Detect which cell encompasses the target text, then output its [x, y] center coordinate. 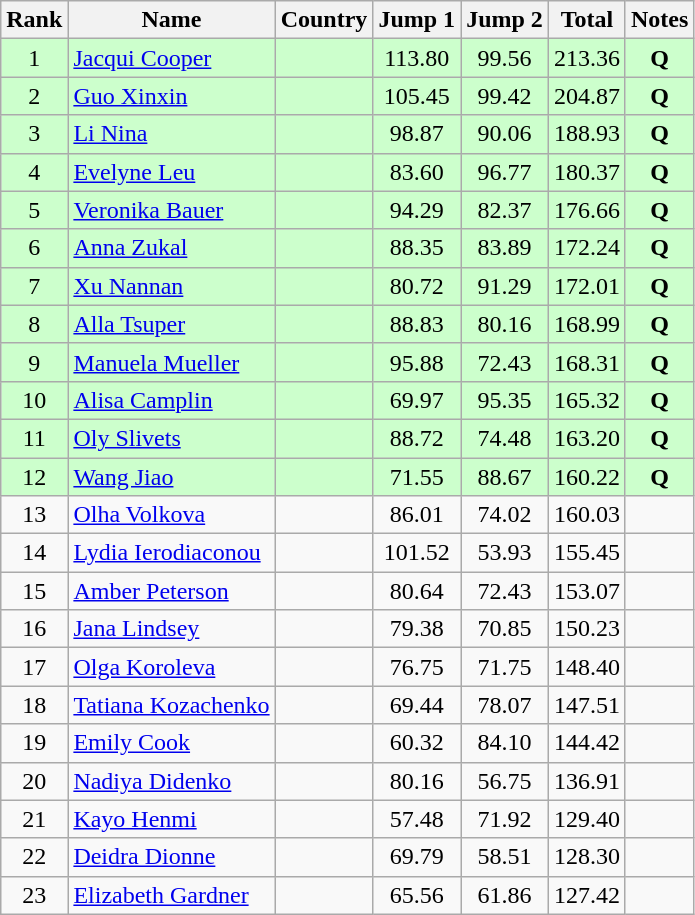
5 [34, 210]
91.29 [505, 286]
Anna Zukal [172, 248]
204.87 [586, 96]
57.48 [417, 819]
99.56 [505, 58]
98.87 [417, 134]
155.45 [586, 553]
20 [34, 781]
Jump 2 [505, 20]
168.99 [586, 324]
61.86 [505, 895]
90.06 [505, 134]
Country [324, 20]
58.51 [505, 857]
Rank [34, 20]
Elizabeth Gardner [172, 895]
60.32 [417, 743]
21 [34, 819]
Xu Nannan [172, 286]
1 [34, 58]
3 [34, 134]
Total [586, 20]
86.01 [417, 515]
16 [34, 629]
74.48 [505, 438]
69.97 [417, 400]
53.93 [505, 553]
6 [34, 248]
Wang Jiao [172, 477]
76.75 [417, 667]
78.07 [505, 705]
71.92 [505, 819]
Alisa Camplin [172, 400]
10 [34, 400]
18 [34, 705]
147.51 [586, 705]
101.52 [417, 553]
99.42 [505, 96]
Deidra Dionne [172, 857]
128.30 [586, 857]
127.42 [586, 895]
88.83 [417, 324]
Lydia Ierodiaconou [172, 553]
144.42 [586, 743]
7 [34, 286]
129.40 [586, 819]
Jana Lindsey [172, 629]
188.93 [586, 134]
165.32 [586, 400]
160.22 [586, 477]
19 [34, 743]
69.44 [417, 705]
Name [172, 20]
163.20 [586, 438]
Oly Slivets [172, 438]
71.75 [505, 667]
83.60 [417, 172]
172.24 [586, 248]
Evelyne Leu [172, 172]
Notes [659, 20]
17 [34, 667]
148.40 [586, 667]
88.35 [417, 248]
70.85 [505, 629]
71.55 [417, 477]
180.37 [586, 172]
Jacqui Cooper [172, 58]
Guo Xinxin [172, 96]
Li Nina [172, 134]
150.23 [586, 629]
105.45 [417, 96]
Olha Volkova [172, 515]
94.29 [417, 210]
79.38 [417, 629]
56.75 [505, 781]
Amber Peterson [172, 591]
168.31 [586, 362]
2 [34, 96]
11 [34, 438]
136.91 [586, 781]
9 [34, 362]
80.72 [417, 286]
74.02 [505, 515]
113.80 [417, 58]
213.36 [586, 58]
13 [34, 515]
80.64 [417, 591]
Olga Koroleva [172, 667]
88.67 [505, 477]
22 [34, 857]
84.10 [505, 743]
160.03 [586, 515]
95.35 [505, 400]
Veronika Bauer [172, 210]
176.66 [586, 210]
23 [34, 895]
4 [34, 172]
12 [34, 477]
15 [34, 591]
Kayo Henmi [172, 819]
82.37 [505, 210]
65.56 [417, 895]
Alla Tsuper [172, 324]
69.79 [417, 857]
95.88 [417, 362]
Jump 1 [417, 20]
153.07 [586, 591]
Emily Cook [172, 743]
96.77 [505, 172]
Tatiana Kozachenko [172, 705]
Manuela Mueller [172, 362]
88.72 [417, 438]
14 [34, 553]
83.89 [505, 248]
8 [34, 324]
Nadiya Didenko [172, 781]
172.01 [586, 286]
